For the text-containing cell, return its midpoint in (x, y) coordinate format. 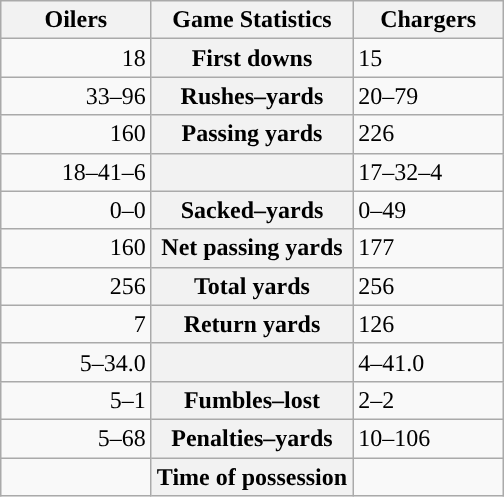
Penalties–yards (252, 438)
5–34.0 (76, 362)
33–96 (76, 96)
Net passing yards (252, 248)
0–0 (76, 210)
Oilers (76, 20)
First downs (252, 58)
10–106 (428, 438)
126 (428, 324)
5–68 (76, 438)
Rushes–yards (252, 96)
Fumbles–lost (252, 400)
Passing yards (252, 134)
Game Statistics (252, 20)
Time of possession (252, 477)
Sacked–yards (252, 210)
Return yards (252, 324)
18–41–6 (76, 172)
177 (428, 248)
17–32–4 (428, 172)
2–2 (428, 400)
4–41.0 (428, 362)
7 (76, 324)
226 (428, 134)
5–1 (76, 400)
0–49 (428, 210)
15 (428, 58)
Chargers (428, 20)
20–79 (428, 96)
Total yards (252, 286)
18 (76, 58)
